Search for the cell housing the specified text and yield its (x, y) center coordinate. 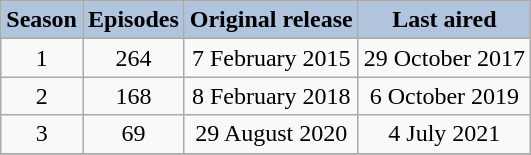
Episodes (133, 20)
168 (133, 96)
2 (42, 96)
29 August 2020 (271, 134)
1 (42, 58)
8 February 2018 (271, 96)
Original release (271, 20)
Season (42, 20)
3 (42, 134)
4 July 2021 (444, 134)
Last aired (444, 20)
7 February 2015 (271, 58)
69 (133, 134)
264 (133, 58)
6 October 2019 (444, 96)
29 October 2017 (444, 58)
